Extract the (x, y) coordinate from the center of the cell holding the provided text.  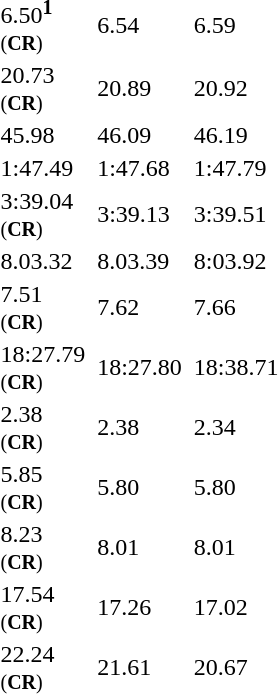
5.80 (140, 488)
7.62 (140, 308)
1:47.68 (140, 168)
8.01 (140, 548)
18:27.80 (140, 368)
17.26 (140, 608)
8.03.39 (140, 261)
46.09 (140, 135)
2.38 (140, 428)
20.89 (140, 88)
3:39.13 (140, 214)
